Pinpoint the cell where the given text exists, returning its [x, y] midpoint coordinate. 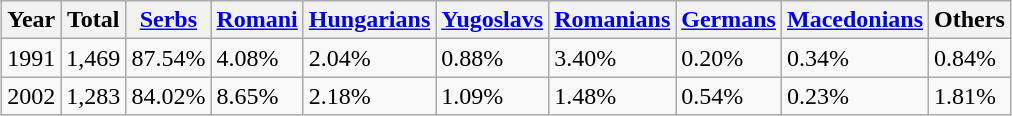
84.02% [168, 96]
Serbs [168, 20]
Hungarians [369, 20]
Total [94, 20]
8.65% [257, 96]
Others [970, 20]
1.81% [970, 96]
1,283 [94, 96]
1991 [32, 58]
Romani [257, 20]
1,469 [94, 58]
0.84% [970, 58]
2.04% [369, 58]
1.48% [612, 96]
0.23% [854, 96]
0.88% [492, 58]
Yugoslavs [492, 20]
0.20% [729, 58]
0.54% [729, 96]
Year [32, 20]
3.40% [612, 58]
2.18% [369, 96]
Germans [729, 20]
4.08% [257, 58]
Macedonians [854, 20]
0.34% [854, 58]
2002 [32, 96]
1.09% [492, 96]
87.54% [168, 58]
Romanians [612, 20]
